Return the [x, y] coordinate for the center point of the cell that contains the specified text.  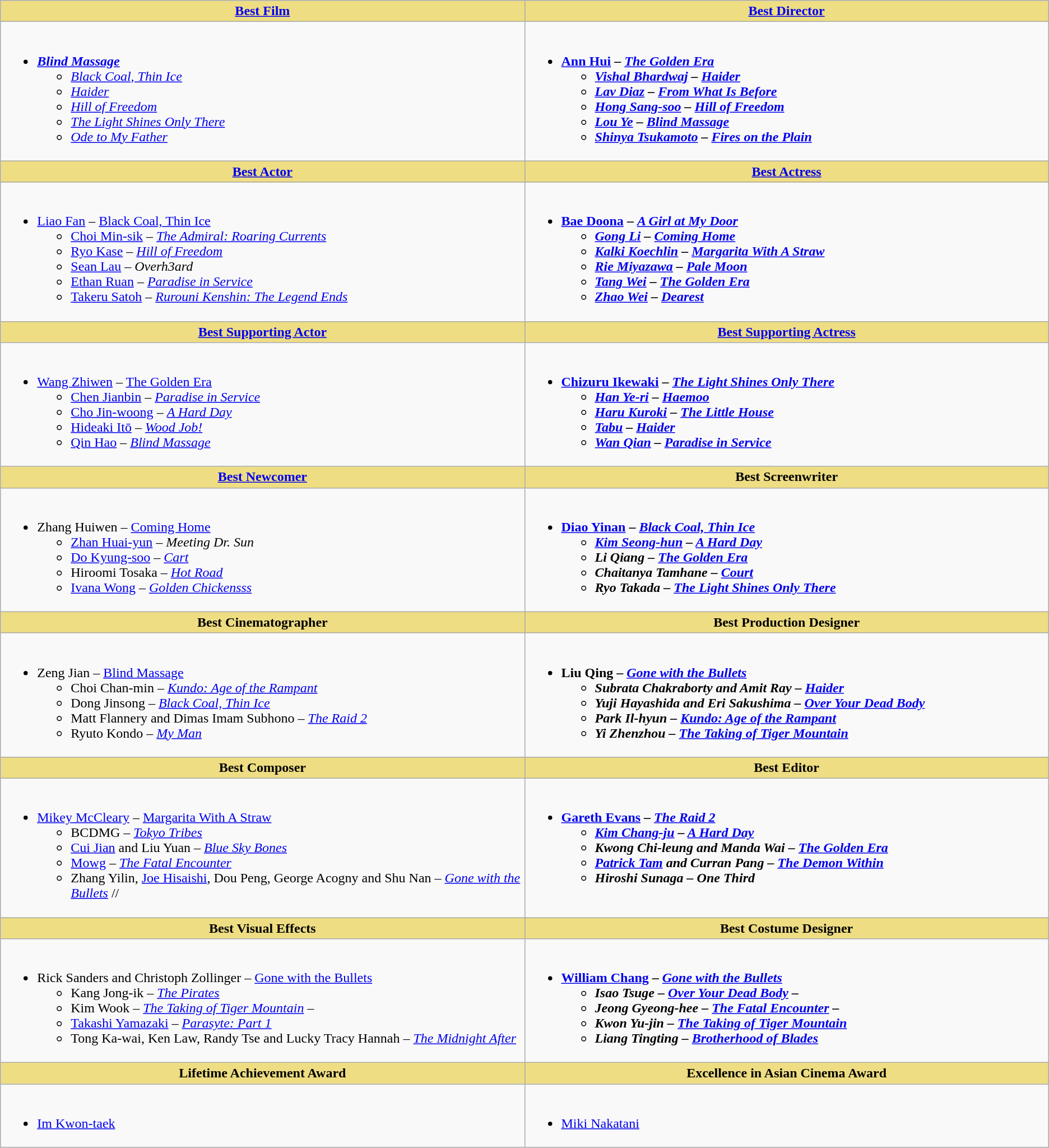
Best Newcomer [262, 477]
Excellence in Asian Cinema Award [787, 1073]
Miki Nakatani [787, 1115]
Best Screenwriter [787, 477]
Best Supporting Actress [787, 332]
Blind Massage Black Coal, Thin Ice Haider Hill of Freedom The Light Shines Only There Ode to My Father [262, 91]
Best Cinematographer [262, 622]
Im Kwon-taek [262, 1115]
Best Director [787, 11]
Best Editor [787, 767]
Best Actor [262, 172]
Zhang Huiwen – Coming Home Zhan Huai-yun – Meeting Dr. Sun Do Kyung-soo – Cart Hiroomi Tosaka – Hot Road Ivana Wong – Golden Chickensss [262, 549]
Best Visual Effects [262, 928]
Best Supporting Actor [262, 332]
Wang Zhiwen – The Golden Era Chen Jianbin – Paradise in Service Cho Jin-woong – A Hard Day Hideaki Itō – Wood Job! Qin Hao – Blind Massage [262, 405]
Best Composer [262, 767]
Lifetime Achievement Award [262, 1073]
Best Actress [787, 172]
Chizuru Ikewaki – The Light Shines Only There Han Ye-ri – Haemoo Haru Kuroki – The Little House Tabu – Haider Wan Qian – Paradise in Service [787, 405]
Best Costume Designer [787, 928]
Best Production Designer [787, 622]
Best Film [262, 11]
